Search for the cell housing the specified text and yield its (X, Y) center coordinate. 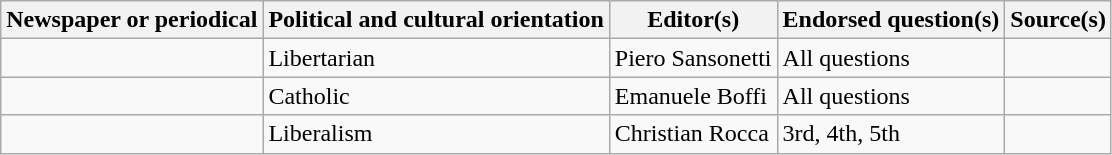
Piero Sansonetti (693, 58)
Liberalism (436, 134)
Christian Rocca (693, 134)
Endorsed question(s) (891, 20)
Editor(s) (693, 20)
Political and cultural orientation (436, 20)
Catholic (436, 96)
Libertarian (436, 58)
Newspaper or periodical (132, 20)
Source(s) (1058, 20)
3rd, 4th, 5th (891, 134)
Emanuele Boffi (693, 96)
